Identify which cell holds the provided text, then report its [X, Y] central coordinate. 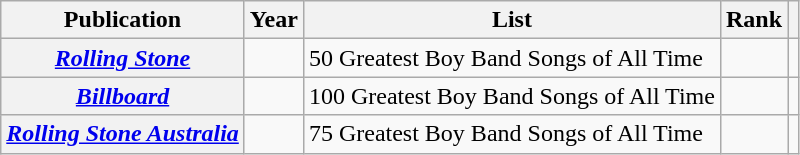
Rolling Stone [123, 58]
Rolling Stone Australia [123, 134]
100 Greatest Boy Band Songs of All Time [512, 96]
75 Greatest Boy Band Songs of All Time [512, 134]
List [512, 20]
Publication [123, 20]
Rank [754, 20]
Billboard [123, 96]
Year [274, 20]
50 Greatest Boy Band Songs of All Time [512, 58]
